Determine the (X, Y) coordinate at the center of the cell enclosing the given text.  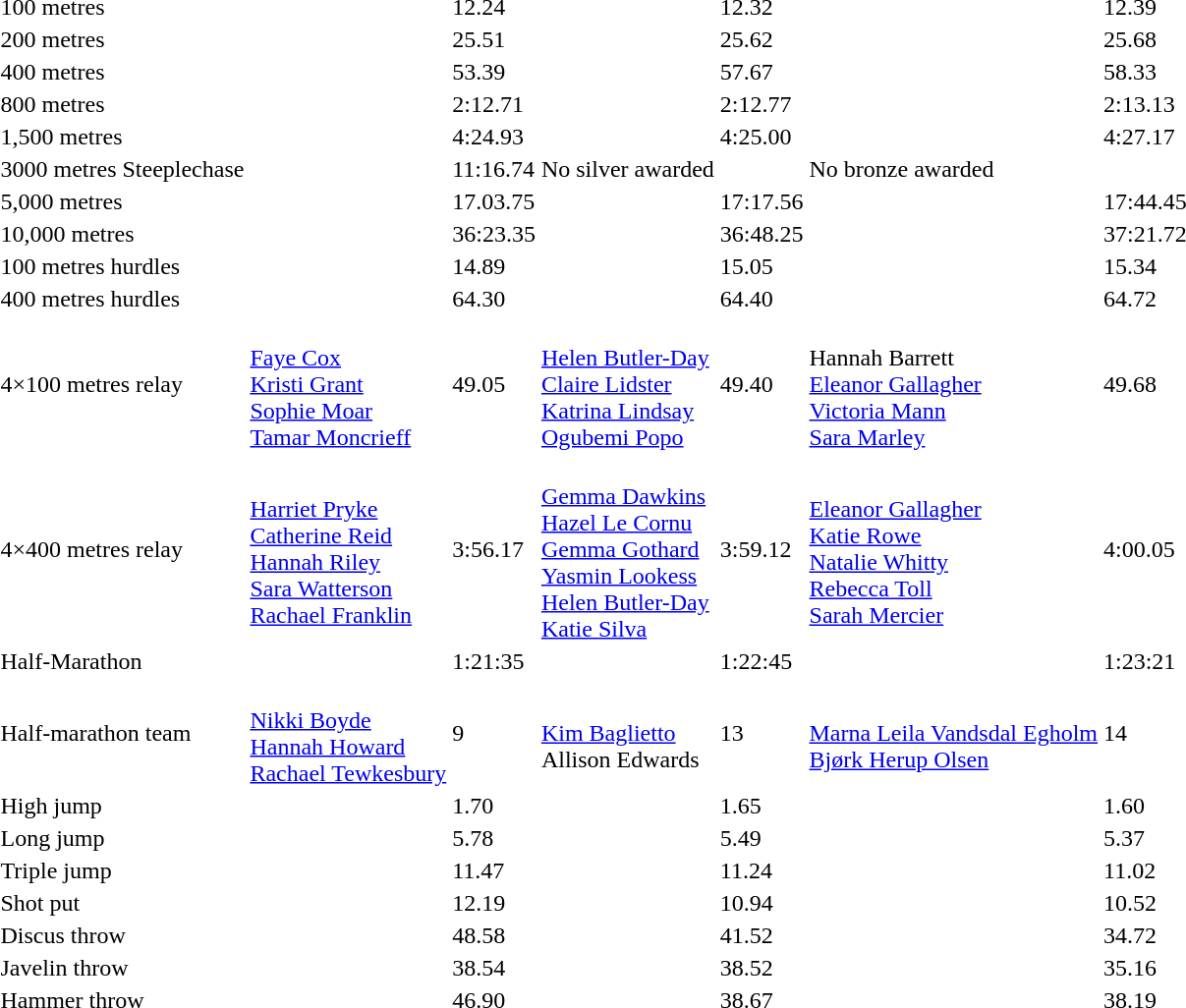
5.49 (762, 838)
Helen Butler-DayClaire LidsterKatrina LindsayOgubemi Popo (627, 384)
49.40 (762, 384)
Gemma DawkinsHazel Le CornuGemma GothardYasmin LookessHelen Butler-DayKatie Silva (627, 549)
3:59.12 (762, 549)
13 (762, 733)
64.30 (494, 299)
17:17.56 (762, 201)
2:12.77 (762, 104)
4:24.93 (494, 137)
25.51 (494, 39)
10.94 (762, 903)
No bronze awarded (953, 169)
1:21:35 (494, 661)
1:22:45 (762, 661)
Nikki BoydeHannah HowardRachael Tewkesbury (348, 733)
11:16.74 (494, 169)
No silver awarded (627, 169)
14.89 (494, 266)
9 (494, 733)
36:48.25 (762, 234)
53.39 (494, 72)
17.03.75 (494, 201)
Hannah BarrettEleanor GallagherVictoria MannSara Marley (953, 384)
1.65 (762, 806)
11.24 (762, 870)
15.05 (762, 266)
Faye CoxKristi GrantSophie MoarTamar Moncrieff (348, 384)
48.58 (494, 935)
4:25.00 (762, 137)
57.67 (762, 72)
Harriet PrykeCatherine ReidHannah RileySara WattersonRachael Franklin (348, 549)
Marna Leila Vandsdal EgholmBjørk Herup Olsen (953, 733)
41.52 (762, 935)
12.19 (494, 903)
Eleanor GallagherKatie RoweNatalie WhittyRebecca TollSarah Mercier (953, 549)
25.62 (762, 39)
Kim BagliettoAllison Edwards (627, 733)
38.52 (762, 968)
5.78 (494, 838)
36:23.35 (494, 234)
64.40 (762, 299)
49.05 (494, 384)
2:12.71 (494, 104)
38.54 (494, 968)
3:56.17 (494, 549)
1.70 (494, 806)
11.47 (494, 870)
